Output the [x, y] coordinate of the center of the cell containing the given text.  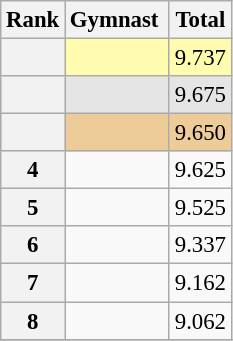
Total [200, 20]
9.337 [200, 245]
9.525 [200, 208]
5 [33, 208]
9.737 [200, 58]
Gymnast [118, 20]
4 [33, 170]
9.650 [200, 133]
9.675 [200, 95]
6 [33, 245]
Rank [33, 20]
9.062 [200, 321]
7 [33, 283]
9.162 [200, 283]
8 [33, 321]
9.625 [200, 170]
